Return [x, y] of the center of cell containing provided text 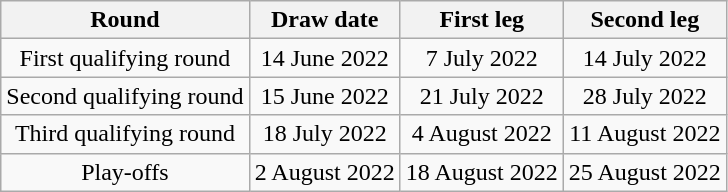
7 July 2022 [482, 58]
Play-offs [125, 172]
21 July 2022 [482, 96]
Second qualifying round [125, 96]
First leg [482, 20]
2 August 2022 [324, 172]
11 August 2022 [644, 134]
25 August 2022 [644, 172]
14 June 2022 [324, 58]
Second leg [644, 20]
4 August 2022 [482, 134]
18 July 2022 [324, 134]
28 July 2022 [644, 96]
First qualifying round [125, 58]
Round [125, 20]
14 July 2022 [644, 58]
15 June 2022 [324, 96]
Third qualifying round [125, 134]
18 August 2022 [482, 172]
Draw date [324, 20]
